Provide the [x, y] coordinate of the cell's center where the given text is located.  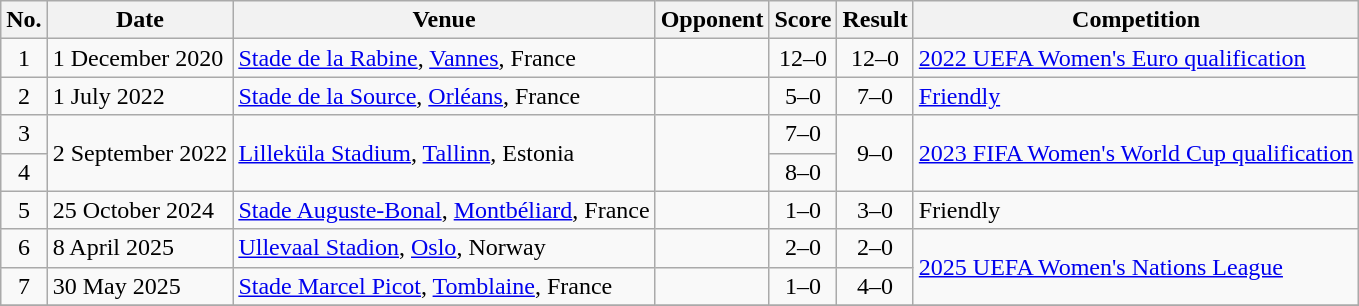
Stade Auguste-Bonal, Montbéliard, France [444, 210]
9–0 [875, 153]
Date [140, 20]
25 October 2024 [140, 210]
Result [875, 20]
1 [24, 58]
3 [24, 134]
Ullevaal Stadion, Oslo, Norway [444, 248]
Stade Marcel Picot, Tomblaine, France [444, 286]
4 [24, 172]
Opponent [712, 20]
2025 UEFA Women's Nations League [1136, 267]
2022 UEFA Women's Euro qualification [1136, 58]
1 December 2020 [140, 58]
8 April 2025 [140, 248]
No. [24, 20]
Competition [1136, 20]
30 May 2025 [140, 286]
Venue [444, 20]
7 [24, 286]
3–0 [875, 210]
2 [24, 96]
5–0 [803, 96]
2 September 2022 [140, 153]
5 [24, 210]
1 July 2022 [140, 96]
Lilleküla Stadium, Tallinn, Estonia [444, 153]
2023 FIFA Women's World Cup qualification [1136, 153]
Stade de la Rabine, Vannes, France [444, 58]
Score [803, 20]
4–0 [875, 286]
6 [24, 248]
Stade de la Source, Orléans, France [444, 96]
8–0 [803, 172]
